Search for the cell housing the specified text and yield its [x, y] center coordinate. 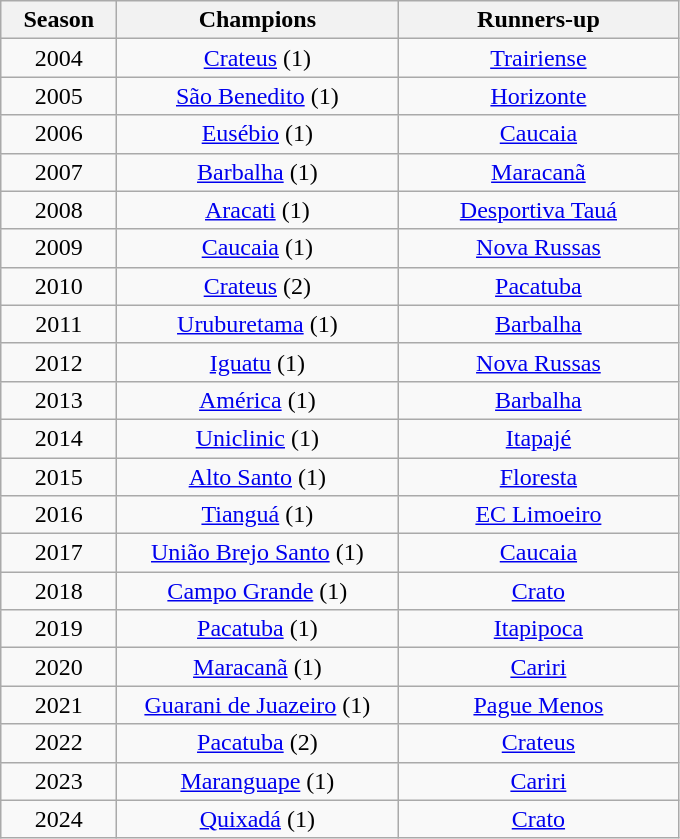
2008 [59, 210]
2017 [59, 553]
Runners-up [538, 20]
Iguatu (1) [258, 362]
2020 [59, 667]
2024 [59, 819]
Maracanã (1) [258, 667]
2005 [59, 96]
Pague Menos [538, 705]
Pacatuba (2) [258, 743]
Pacatuba (1) [258, 629]
2011 [59, 324]
Guarani de Juazeiro (1) [258, 705]
Trairiense [538, 58]
2023 [59, 781]
América (1) [258, 400]
Itapajé [538, 438]
EC Limoeiro [538, 515]
Itapipoca [538, 629]
Tianguá (1) [258, 515]
Alto Santo (1) [258, 477]
Eusébio (1) [258, 134]
2007 [59, 172]
Barbalha (1) [258, 172]
Aracati (1) [258, 210]
2013 [59, 400]
Quixadá (1) [258, 819]
São Benedito (1) [258, 96]
2012 [59, 362]
2010 [59, 286]
Crateus [538, 743]
Champions [258, 20]
2006 [59, 134]
2014 [59, 438]
2019 [59, 629]
2022 [59, 743]
Maracanã [538, 172]
Desportiva Tauá [538, 210]
Pacatuba [538, 286]
Crateus (1) [258, 58]
2004 [59, 58]
2009 [59, 248]
Campo Grande (1) [258, 591]
União Brejo Santo (1) [258, 553]
2015 [59, 477]
Maranguape (1) [258, 781]
Caucaia (1) [258, 248]
Horizonte [538, 96]
Uruburetama (1) [258, 324]
Season [59, 20]
2018 [59, 591]
2016 [59, 515]
2021 [59, 705]
Crateus (2) [258, 286]
Uniclinic (1) [258, 438]
Floresta [538, 477]
